Find where the given text appears and provide that cell's center as (X, Y) coordinate. 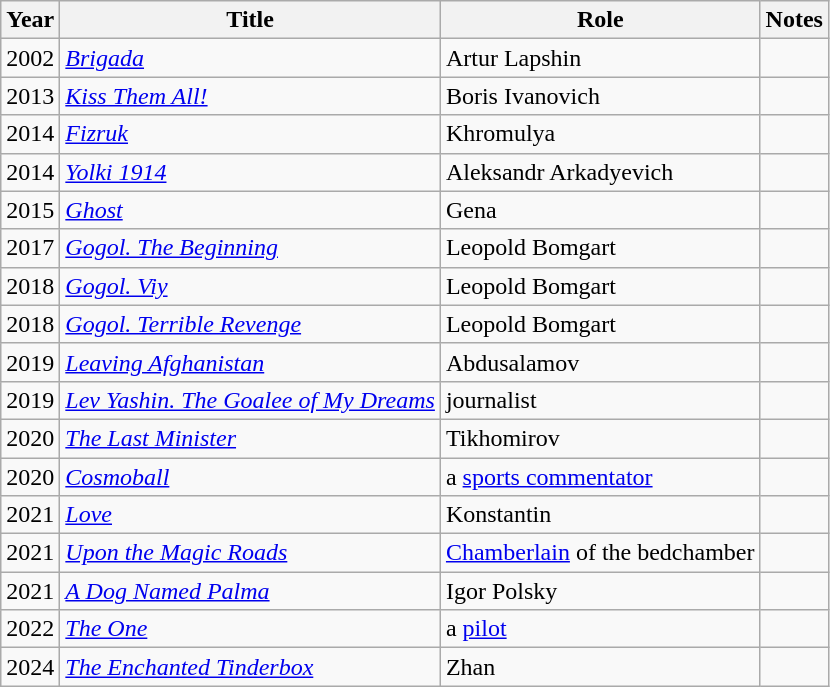
a sports commentator (600, 477)
2015 (30, 210)
2024 (30, 667)
Boris Ivanovich (600, 96)
2017 (30, 248)
2013 (30, 96)
Lev Yashin. The Goalee of My Dreams (250, 400)
Gogol. The Beginning (250, 248)
Cosmoball (250, 477)
Brigada (250, 58)
Tikhomirov (600, 438)
Igor Polsky (600, 591)
A Dog Named Palma (250, 591)
Year (30, 20)
Yolki 1914 (250, 172)
Title (250, 20)
Zhan (600, 667)
Kiss Them All! (250, 96)
a pilot (600, 629)
Artur Lapshin (600, 58)
Ghost (250, 210)
Love (250, 515)
Gena (600, 210)
The One (250, 629)
Gogol. Terrible Revenge (250, 324)
Chamberlain of the bedchamber (600, 553)
Konstantin (600, 515)
Notes (794, 20)
Abdusalamov (600, 362)
2002 (30, 58)
journalist (600, 400)
Gogol. Viy (250, 286)
Fizruk (250, 134)
2022 (30, 629)
The Enchanted Tinderbox (250, 667)
Khromulya (600, 134)
Role (600, 20)
Upon the Magic Roads (250, 553)
Leaving Afghanistan (250, 362)
The Last Minister (250, 438)
Aleksandr Arkadyevich (600, 172)
